Locate the cell with the specified text and output its (X, Y) center coordinate. 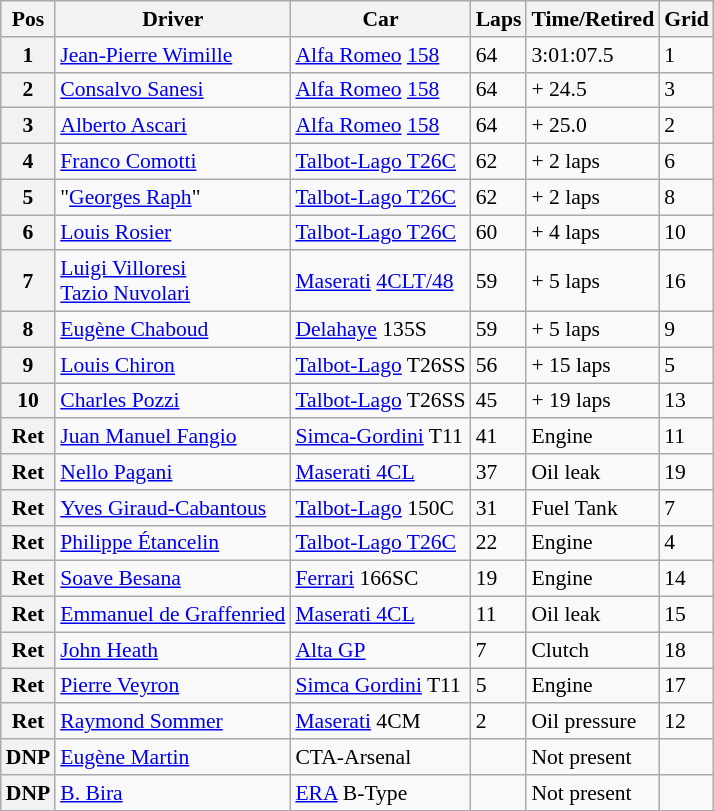
Driver (172, 19)
18 (686, 650)
Simca Gordini T11 (380, 686)
Louis Rosier (172, 233)
Ferrari 166SC (380, 579)
CTA-Arsenal (380, 757)
ERA B-Type (380, 793)
13 (686, 401)
17 (686, 686)
Maserati 4CLT/48 (380, 282)
Eugène Martin (172, 757)
Fuel Tank (592, 508)
Oil pressure (592, 722)
Alta GP (380, 650)
Louis Chiron (172, 365)
+ 25.0 (592, 126)
41 (499, 437)
Charles Pozzi (172, 401)
Laps (499, 19)
B. Bira (172, 793)
Simca-Gordini T11 (380, 437)
Talbot-Lago 150C (380, 508)
16 (686, 282)
Alberto Ascari (172, 126)
Nello Pagani (172, 472)
15 (686, 615)
Grid (686, 19)
Luigi Villoresi Tazio Nuvolari (172, 282)
Clutch (592, 650)
Jean-Pierre Wimille (172, 55)
56 (499, 365)
Eugène Chaboud (172, 330)
Emmanuel de Graffenried (172, 615)
John Heath (172, 650)
3:01:07.5 (592, 55)
+ 19 laps (592, 401)
Consalvo Sanesi (172, 90)
Car (380, 19)
60 (499, 233)
Maserati 4CM (380, 722)
Franco Comotti (172, 162)
31 (499, 508)
Yves Giraud-Cabantous (172, 508)
Philippe Étancelin (172, 543)
"Georges Raph" (172, 197)
22 (499, 543)
Soave Besana (172, 579)
37 (499, 472)
Raymond Sommer (172, 722)
14 (686, 579)
+ 24.5 (592, 90)
Time/Retired (592, 19)
Juan Manuel Fangio (172, 437)
Pierre Veyron (172, 686)
Delahaye 135S (380, 330)
Pos (28, 19)
45 (499, 401)
+ 4 laps (592, 233)
12 (686, 722)
+ 15 laps (592, 365)
